Output the (x, y) coordinate of the center of the cell containing the given text.  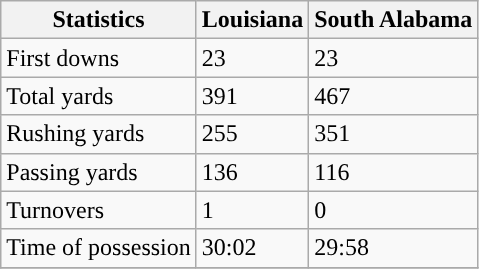
0 (394, 210)
Statistics (99, 20)
29:58 (394, 248)
Turnovers (99, 210)
South Alabama (394, 20)
Louisiana (252, 20)
255 (252, 134)
Passing yards (99, 172)
1 (252, 210)
Total yards (99, 96)
391 (252, 96)
Rushing yards (99, 134)
Time of possession (99, 248)
30:02 (252, 248)
First downs (99, 58)
467 (394, 96)
351 (394, 134)
116 (394, 172)
136 (252, 172)
